Provide the [x, y] coordinate of the cell's center where the given text is located.  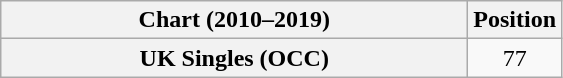
Chart (2010–2019) [234, 20]
Position [515, 20]
77 [515, 58]
UK Singles (OCC) [234, 58]
